Return (X, Y) of the center of cell containing provided text 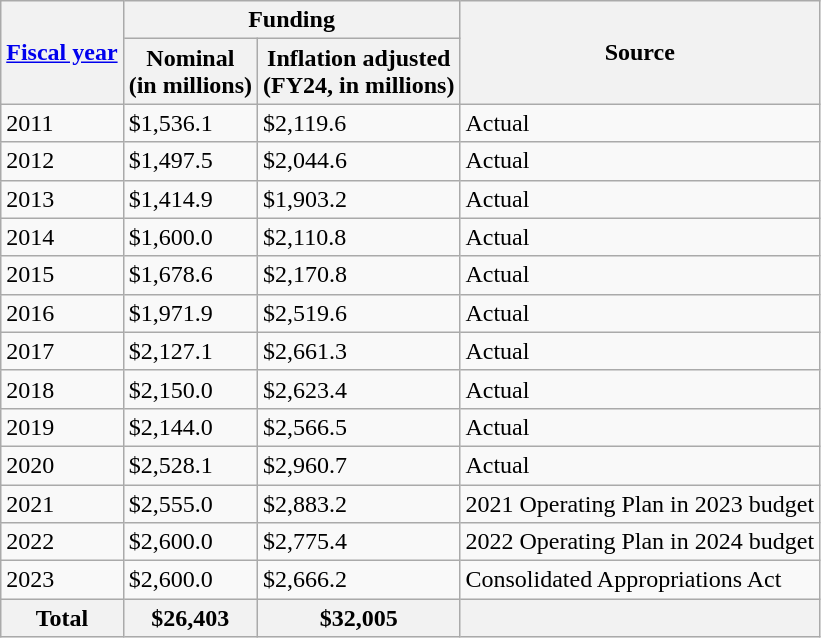
$2,044.6 (359, 161)
$26,403 (190, 618)
2011 (62, 123)
2020 (62, 465)
$2,519.6 (359, 313)
$2,144.0 (190, 427)
$32,005 (359, 618)
2022 Operating Plan in 2024 budget (640, 542)
$2,566.5 (359, 427)
2014 (62, 237)
2012 (62, 161)
$1,903.2 (359, 199)
$2,170.8 (359, 275)
$1,600.0 (190, 237)
$2,883.2 (359, 503)
$1,497.5 (190, 161)
2016 (62, 313)
$2,623.4 (359, 389)
$2,150.0 (190, 389)
$1,678.6 (190, 275)
2021 (62, 503)
$2,555.0 (190, 503)
2022 (62, 542)
$1,414.9 (190, 199)
$1,536.1 (190, 123)
2018 (62, 389)
2023 (62, 580)
$2,775.4 (359, 542)
$2,666.2 (359, 580)
$2,119.6 (359, 123)
Fiscal year (62, 52)
2017 (62, 351)
$2,528.1 (190, 465)
Source (640, 52)
Total (62, 618)
$2,960.7 (359, 465)
2021 Operating Plan in 2023 budget (640, 503)
Inflation adjusted(FY24, in millions) (359, 72)
2013 (62, 199)
$2,110.8 (359, 237)
2019 (62, 427)
$2,661.3 (359, 351)
Funding (292, 20)
$2,127.1 (190, 351)
Nominal(in millions) (190, 72)
$1,971.9 (190, 313)
2015 (62, 275)
Consolidated Appropriations Act (640, 580)
